Pinpoint the cell where the given text exists, returning its [x, y] midpoint coordinate. 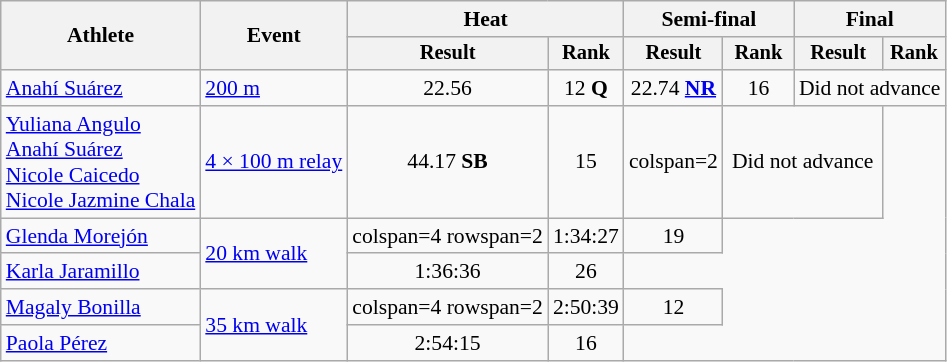
200 m [274, 88]
2:50:39 [586, 307]
4 × 100 m relay [274, 162]
Anahí Suárez [101, 88]
19 [674, 236]
colspan=2 [674, 162]
1:34:27 [586, 236]
35 km walk [274, 324]
Event [274, 36]
1:36:36 [448, 272]
12 [674, 307]
20 km walk [274, 254]
Yuliana Angulo Anahí Suárez Nicole Caicedo Nicole Jazmine Chala [101, 162]
44.17 SB [448, 162]
Athlete [101, 36]
Heat [486, 19]
Glenda Morejón [101, 236]
Semi-final [709, 19]
15 [586, 162]
22.56 [448, 88]
Final [870, 19]
26 [586, 272]
22.74 NR [674, 88]
Paola Pérez [101, 343]
Magaly Bonilla [101, 307]
12 Q [586, 88]
2:54:15 [448, 343]
Karla Jaramillo [101, 272]
